Return the (x, y) coordinate for the center point of the cell that contains the specified text.  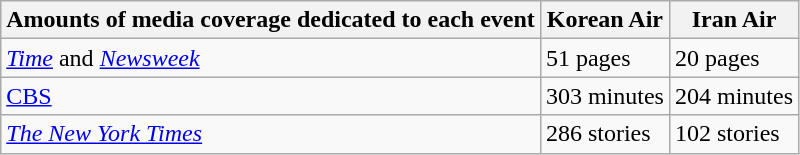
20 pages (734, 58)
Korean Air (604, 20)
286 stories (604, 134)
Iran Air (734, 20)
CBS (271, 96)
Time and Newsweek (271, 58)
51 pages (604, 58)
The New York Times (271, 134)
303 minutes (604, 96)
204 minutes (734, 96)
102 stories (734, 134)
Amounts of media coverage dedicated to each event (271, 20)
